Scan for the cell matching the given text and deliver its [x, y] coordinate at center. 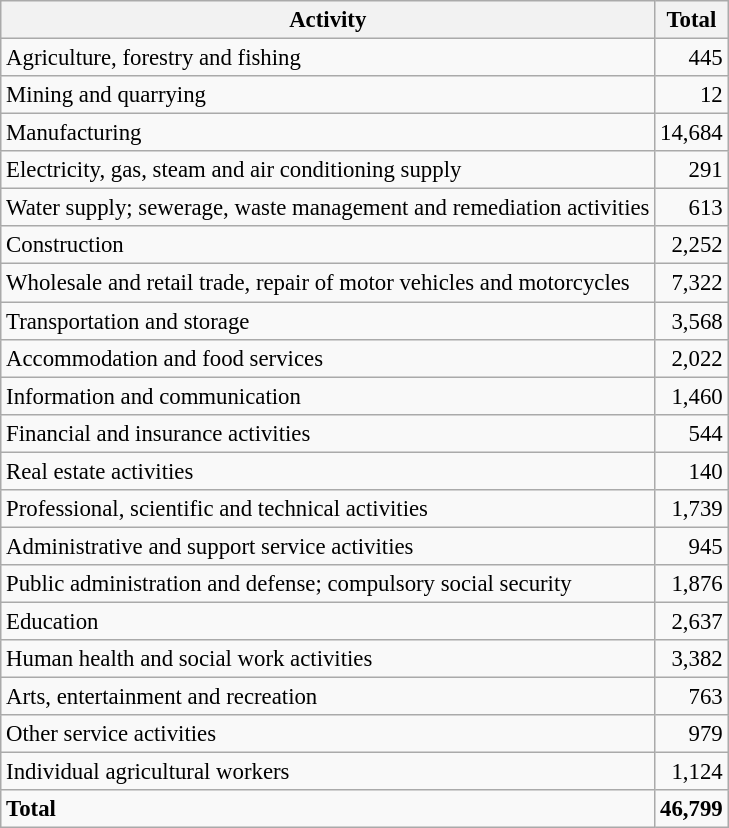
46,799 [692, 809]
2,252 [692, 245]
1,739 [692, 509]
2,022 [692, 358]
Construction [328, 245]
763 [692, 697]
Water supply; sewerage, waste management and remediation activities [328, 208]
Information and communication [328, 396]
Transportation and storage [328, 321]
Accommodation and food services [328, 358]
12 [692, 95]
1,460 [692, 396]
Arts, entertainment and recreation [328, 697]
Electricity, gas, steam and air conditioning supply [328, 170]
291 [692, 170]
14,684 [692, 133]
7,322 [692, 283]
Activity [328, 20]
3,568 [692, 321]
Education [328, 621]
Individual agricultural workers [328, 772]
1,876 [692, 584]
Mining and quarrying [328, 95]
1,124 [692, 772]
Financial and insurance activities [328, 433]
Agriculture, forestry and fishing [328, 58]
Public administration and defense; compulsory social security [328, 584]
3,382 [692, 659]
Wholesale and retail trade, repair of motor vehicles and motorcycles [328, 283]
Other service activities [328, 734]
Professional, scientific and technical activities [328, 509]
445 [692, 58]
613 [692, 208]
2,637 [692, 621]
Human health and social work activities [328, 659]
140 [692, 471]
Real estate activities [328, 471]
Manufacturing [328, 133]
Administrative and support service activities [328, 546]
945 [692, 546]
544 [692, 433]
979 [692, 734]
